Identify which cell holds the provided text, then report its (x, y) central coordinate. 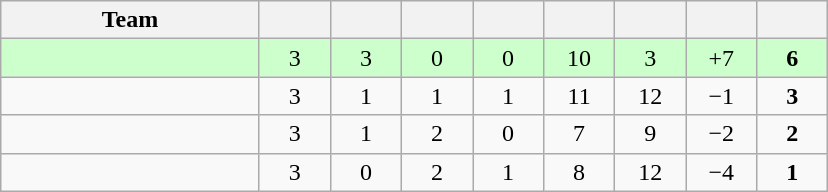
+7 (722, 58)
Team (130, 20)
11 (580, 96)
6 (792, 58)
9 (650, 134)
−2 (722, 134)
−4 (722, 172)
10 (580, 58)
−1 (722, 96)
8 (580, 172)
7 (580, 134)
